Detect which cell encompasses the target text, then output its [X, Y] center coordinate. 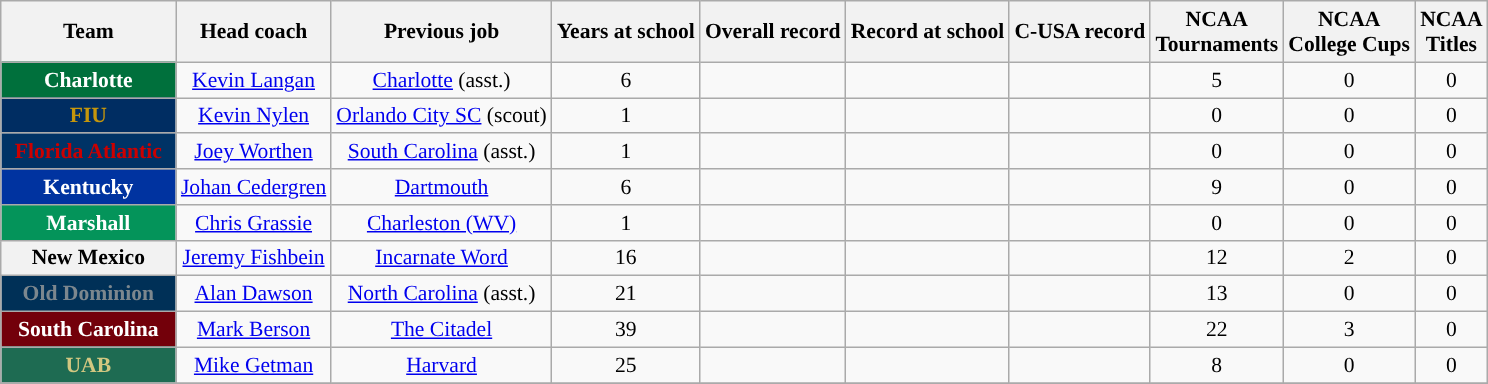
Alan Dawson [254, 294]
Record at school [928, 32]
25 [626, 365]
Team [88, 32]
Kentucky [88, 187]
Head coach [254, 32]
Overall record [773, 32]
NCAATitles [1451, 32]
Charlotte [88, 80]
16 [626, 258]
Joey Worthen [254, 152]
New Mexico [88, 258]
21 [626, 294]
UAB [88, 365]
39 [626, 330]
Orlando City SC (scout) [442, 116]
Chris Grassie [254, 223]
NCAATournaments [1216, 32]
South Carolina [88, 330]
Kevin Langan [254, 80]
NCAACollege Cups [1349, 32]
C-USA record [1080, 32]
Jeremy Fishbein [254, 258]
Mike Getman [254, 365]
Florida Atlantic [88, 152]
Harvard [442, 365]
2 [1349, 258]
Kevin Nylen [254, 116]
Charlotte (asst.) [442, 80]
8 [1216, 365]
Old Dominion [88, 294]
22 [1216, 330]
Johan Cedergren [254, 187]
North Carolina (asst.) [442, 294]
Charleston (WV) [442, 223]
Dartmouth [442, 187]
Previous job [442, 32]
3 [1349, 330]
The Citadel [442, 330]
9 [1216, 187]
12 [1216, 258]
Incarnate Word [442, 258]
Years at school [626, 32]
Mark Berson [254, 330]
13 [1216, 294]
South Carolina (asst.) [442, 152]
Marshall [88, 223]
5 [1216, 80]
FIU [88, 116]
